Capture the cell that displays the provided text and extract its (X, Y) central coordinate. 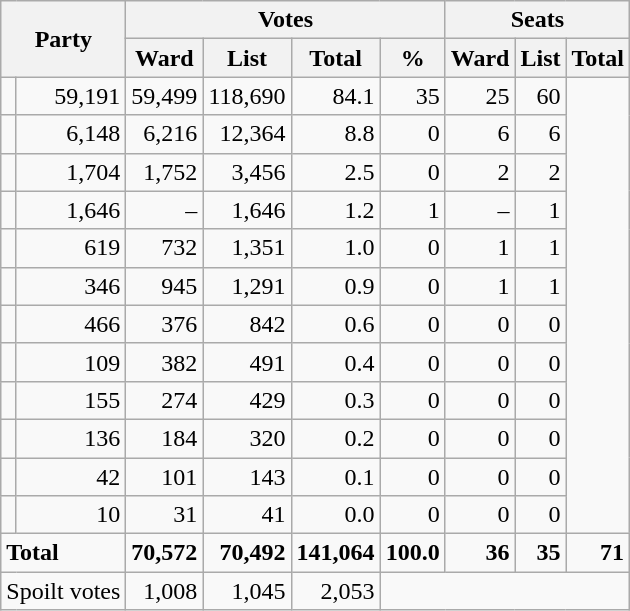
382 (164, 362)
70,492 (247, 553)
1,351 (247, 248)
6,216 (164, 134)
3,456 (247, 172)
2,053 (336, 591)
274 (164, 400)
6,148 (70, 134)
12,364 (247, 134)
Spoilt votes (64, 591)
36 (480, 553)
0.6 (336, 324)
25 (480, 96)
466 (70, 324)
0.0 (336, 515)
141,064 (336, 553)
10 (70, 515)
136 (70, 438)
Seats (537, 20)
1,008 (164, 591)
109 (70, 362)
60 (540, 96)
0.2 (336, 438)
41 (247, 515)
1,704 (70, 172)
Party (64, 39)
1.2 (336, 210)
619 (70, 248)
376 (164, 324)
Votes (286, 20)
31 (164, 515)
% (412, 58)
8.8 (336, 134)
71 (598, 553)
842 (247, 324)
732 (164, 248)
155 (70, 400)
143 (247, 477)
429 (247, 400)
0.4 (336, 362)
100.0 (412, 553)
346 (70, 286)
184 (164, 438)
945 (164, 286)
491 (247, 362)
2.5 (336, 172)
118,690 (247, 96)
59,499 (164, 96)
0.9 (336, 286)
0.1 (336, 477)
320 (247, 438)
101 (164, 477)
70,572 (164, 553)
84.1 (336, 96)
42 (70, 477)
59,191 (70, 96)
0.3 (336, 400)
1,045 (247, 591)
1,752 (164, 172)
1,291 (247, 286)
1.0 (336, 248)
